Scan for the cell matching the given text and deliver its (x, y) coordinate at center. 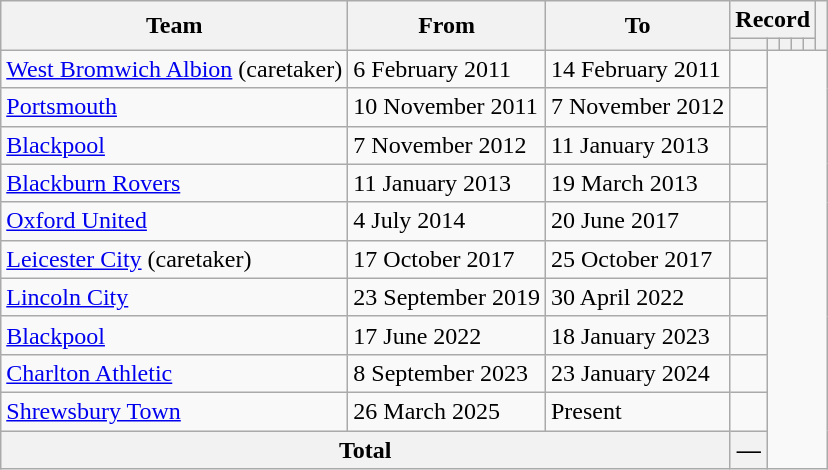
Total (366, 449)
18 January 2023 (637, 335)
— (749, 449)
23 January 2024 (637, 373)
Shrewsbury Town (174, 411)
Leicester City (caretaker) (174, 259)
10 November 2011 (447, 107)
Charlton Athletic (174, 373)
Portsmouth (174, 107)
19 March 2013 (637, 183)
25 October 2017 (637, 259)
West Bromwich Albion (caretaker) (174, 69)
Lincoln City (174, 297)
23 September 2019 (447, 297)
14 February 2011 (637, 69)
6 February 2011 (447, 69)
20 June 2017 (637, 221)
Record (773, 20)
4 July 2014 (447, 221)
Blackburn Rovers (174, 183)
26 March 2025 (447, 411)
17 June 2022 (447, 335)
To (637, 26)
17 October 2017 (447, 259)
From (447, 26)
Present (637, 411)
8 September 2023 (447, 373)
30 April 2022 (637, 297)
Oxford United (174, 221)
Team (174, 26)
